Return (X, Y) of the center of cell containing provided text 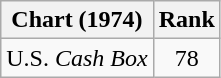
U.S. Cash Box (77, 58)
78 (186, 58)
Rank (186, 20)
Chart (1974) (77, 20)
